Provide the (X, Y) coordinate of the cell's center where the given text is located.  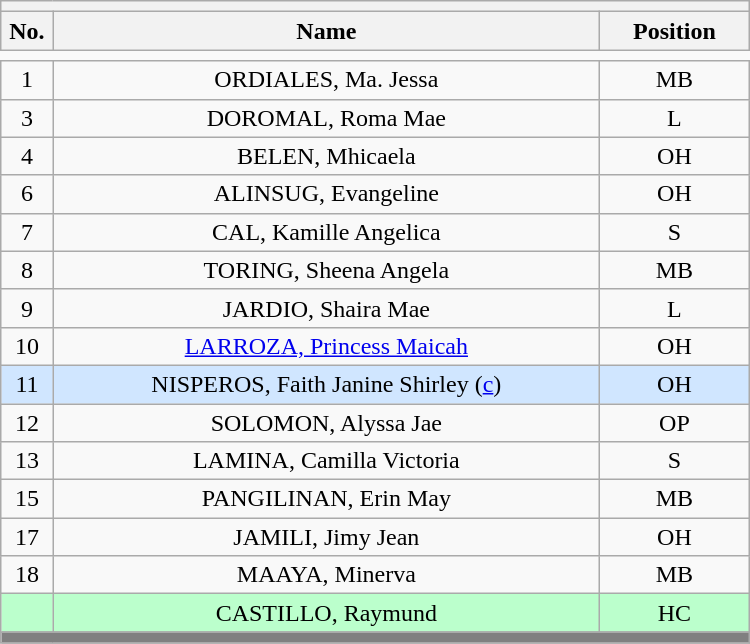
10 (27, 346)
CAL, Kamille Angelica (326, 232)
1 (27, 80)
PANGILINAN, Erin May (326, 499)
NISPEROS, Faith Janine Shirley (c) (326, 384)
TORING, Sheena Angela (326, 270)
JAMILI, Jimy Jean (326, 537)
SOLOMON, Alyssa Jae (326, 423)
7 (27, 232)
ORDIALES, Ma. Jessa (326, 80)
MAAYA, Minerva (326, 575)
JARDIO, Shaira Mae (326, 308)
18 (27, 575)
3 (27, 118)
Position (675, 31)
ALINSUG, Evangeline (326, 194)
12 (27, 423)
DOROMAL, Roma Mae (326, 118)
4 (27, 156)
15 (27, 499)
HC (675, 613)
OP (675, 423)
Name (326, 31)
BELEN, Mhicaela (326, 156)
11 (27, 384)
CASTILLO, Raymund (326, 613)
8 (27, 270)
17 (27, 537)
LARROZA, Princess Maicah (326, 346)
No. (27, 31)
6 (27, 194)
13 (27, 461)
LAMINA, Camilla Victoria (326, 461)
9 (27, 308)
